Detect which cell encompasses the target text, then output its (x, y) center coordinate. 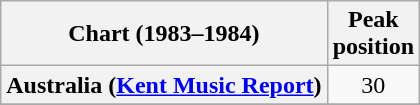
30 (373, 85)
Australia (Kent Music Report) (164, 85)
Chart (1983–1984) (164, 34)
Peakposition (373, 34)
